Output the (x, y) coordinate of the center of the cell containing the given text.  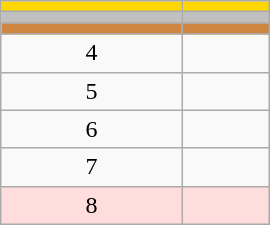
7 (92, 167)
4 (92, 53)
6 (92, 129)
5 (92, 91)
8 (92, 205)
